Identify which cell holds the provided text, then report its [X, Y] central coordinate. 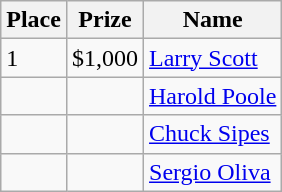
Harold Poole [213, 96]
Place [34, 20]
1 [34, 58]
Larry Scott [213, 58]
Prize [104, 20]
Sergio Oliva [213, 172]
Chuck Sipes [213, 134]
$1,000 [104, 58]
Name [213, 20]
